Scan for the cell matching the given text and deliver its [X, Y] coordinate at center. 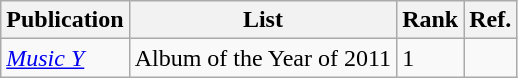
Publication [65, 20]
List [262, 20]
Album of the Year of 2011 [262, 58]
Rank [430, 20]
1 [430, 58]
Music Y [65, 58]
Ref. [490, 20]
